Scan for the cell matching the given text and deliver its [X, Y] coordinate at center. 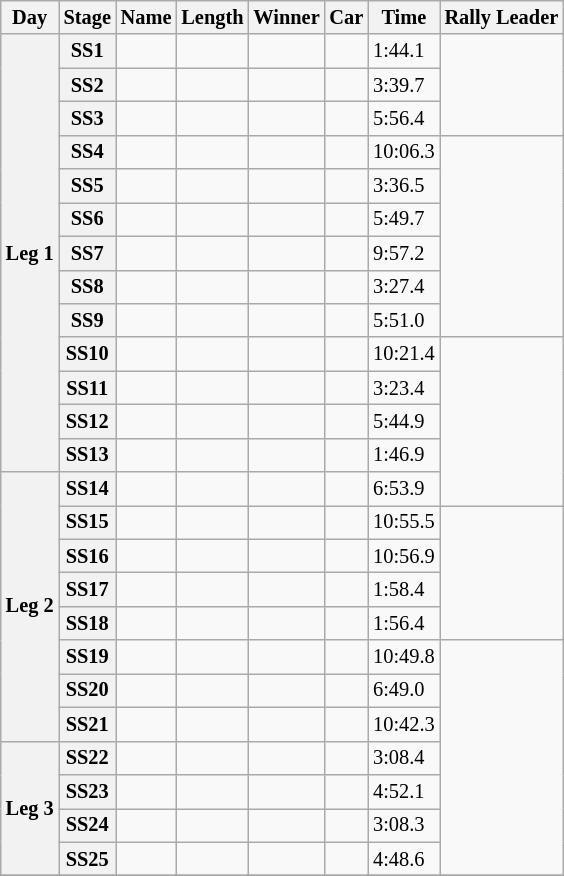
5:49.7 [404, 219]
10:55.5 [404, 522]
1:56.4 [404, 623]
Rally Leader [502, 17]
10:56.9 [404, 556]
SS5 [88, 186]
10:49.8 [404, 657]
3:08.3 [404, 825]
SS9 [88, 320]
1:58.4 [404, 589]
SS16 [88, 556]
5:51.0 [404, 320]
SS7 [88, 253]
SS25 [88, 859]
Leg 2 [30, 606]
Stage [88, 17]
SS3 [88, 118]
SS1 [88, 51]
SS21 [88, 724]
3:36.5 [404, 186]
SS24 [88, 825]
3:08.4 [404, 758]
10:06.3 [404, 152]
SS11 [88, 388]
SS19 [88, 657]
SS2 [88, 85]
Time [404, 17]
SS22 [88, 758]
1:46.9 [404, 455]
3:23.4 [404, 388]
4:52.1 [404, 791]
Length [212, 17]
SS15 [88, 522]
SS17 [88, 589]
1:44.1 [404, 51]
Leg 3 [30, 808]
6:53.9 [404, 489]
4:48.6 [404, 859]
Car [347, 17]
SS4 [88, 152]
6:49.0 [404, 690]
3:27.4 [404, 287]
10:21.4 [404, 354]
SS8 [88, 287]
9:57.2 [404, 253]
SS13 [88, 455]
5:56.4 [404, 118]
10:42.3 [404, 724]
3:39.7 [404, 85]
Name [146, 17]
SS10 [88, 354]
Leg 1 [30, 253]
SS14 [88, 489]
Day [30, 17]
5:44.9 [404, 421]
SS6 [88, 219]
SS12 [88, 421]
Winner [286, 17]
SS20 [88, 690]
SS23 [88, 791]
SS18 [88, 623]
